Extract the (X, Y) coordinate from the center of the cell holding the provided text.  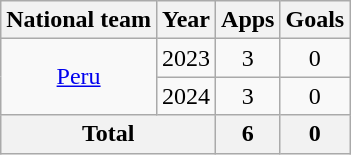
Goals (315, 20)
2024 (186, 96)
2023 (186, 58)
Total (108, 134)
Year (186, 20)
Apps (248, 20)
Peru (79, 77)
6 (248, 134)
National team (79, 20)
